Provide the (x, y) coordinate of the cell's center where the given text is located.  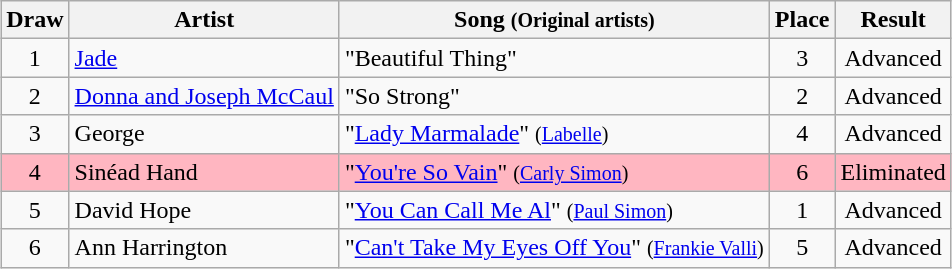
"So Strong" (554, 96)
"You Can Call Me Al" (Paul Simon) (554, 210)
"Lady Marmalade" (Labelle) (554, 134)
"You're So Vain" (Carly Simon) (554, 172)
"Beautiful Thing" (554, 58)
Place (802, 20)
Jade (204, 58)
George (204, 134)
Donna and Joseph McCaul (204, 96)
Draw (35, 20)
"Can't Take My Eyes Off You" (Frankie Valli) (554, 248)
Result (893, 20)
Ann Harrington (204, 248)
Song (Original artists) (554, 20)
Eliminated (893, 172)
Artist (204, 20)
Sinéad Hand (204, 172)
David Hope (204, 210)
